Return (x, y) of the center of cell containing provided text 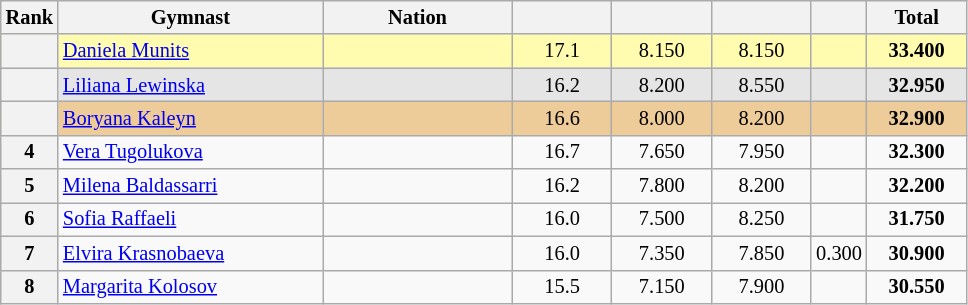
Sofia Raffaeli (190, 219)
Total (917, 17)
6 (30, 219)
8.250 (762, 219)
8.000 (662, 118)
7.150 (662, 287)
Rank (30, 17)
17.1 (562, 51)
32.300 (917, 152)
32.950 (917, 85)
16.6 (562, 118)
7.950 (762, 152)
7.800 (662, 186)
32.900 (917, 118)
30.900 (917, 253)
4 (30, 152)
Boryana Kaleyn (190, 118)
8.550 (762, 85)
8 (30, 287)
Elvira Krasnobaeva (190, 253)
15.5 (562, 287)
30.550 (917, 287)
0.300 (839, 253)
7.900 (762, 287)
31.750 (917, 219)
Vera Tugolukova (190, 152)
32.200 (917, 186)
5 (30, 186)
7.350 (662, 253)
7.650 (662, 152)
7.500 (662, 219)
Nation (418, 17)
7 (30, 253)
Margarita Kolosov (190, 287)
Milena Baldassarri (190, 186)
Liliana Lewinska (190, 85)
7.850 (762, 253)
Daniela Munits (190, 51)
Gymnast (190, 17)
33.400 (917, 51)
16.7 (562, 152)
